Provide the (x, y) coordinate of the cell's center where the given text is located.  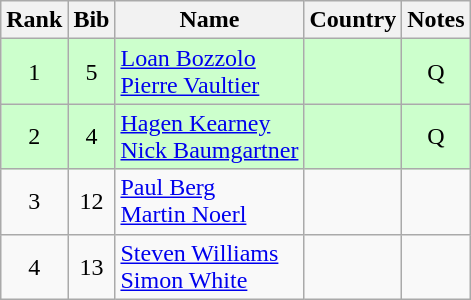
Name (210, 20)
Steven WilliamsSimon White (210, 266)
12 (92, 202)
2 (34, 136)
Bib (92, 20)
1 (34, 72)
Country (353, 20)
5 (92, 72)
Rank (34, 20)
Paul BergMartin Noerl (210, 202)
Loan BozzoloPierre Vaultier (210, 72)
Hagen KearneyNick Baumgartner (210, 136)
Notes (436, 20)
13 (92, 266)
3 (34, 202)
